Identify which cell holds the provided text, then report its (x, y) central coordinate. 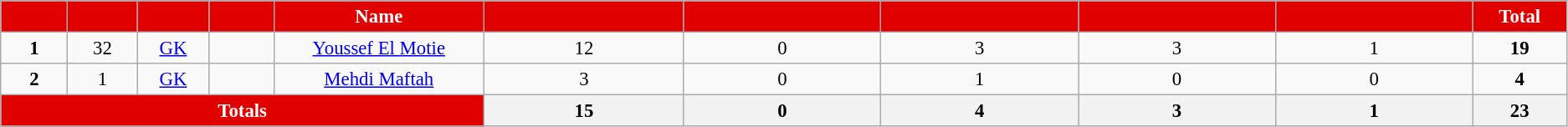
2 (34, 79)
12 (584, 48)
19 (1519, 48)
23 (1519, 111)
Mehdi Maftah (379, 79)
Totals (243, 111)
Total (1519, 17)
32 (102, 48)
15 (584, 111)
Youssef El Motie (379, 48)
Name (379, 17)
